Return the [x, y] coordinate for the center point of the cell that contains the specified text.  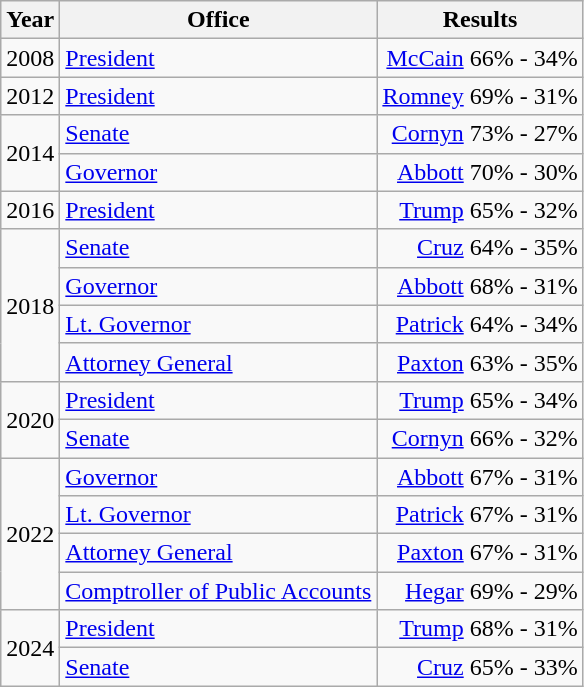
Romney 69% - 31% [480, 96]
Abbott 67% - 31% [480, 477]
Comptroller of Public Accounts [218, 591]
2018 [30, 305]
Trump 68% - 31% [480, 629]
Year [30, 20]
Patrick 64% - 34% [480, 324]
2024 [30, 648]
2020 [30, 419]
Patrick 67% - 31% [480, 515]
Office [218, 20]
McCain 66% - 34% [480, 58]
Trump 65% - 34% [480, 400]
Trump 65% - 32% [480, 210]
Cornyn 66% - 32% [480, 438]
Abbott 70% - 30% [480, 172]
Cruz 64% - 35% [480, 248]
2008 [30, 58]
Cornyn 73% - 27% [480, 134]
Abbott 68% - 31% [480, 286]
2022 [30, 534]
Cruz 65% - 33% [480, 667]
2012 [30, 96]
Results [480, 20]
2016 [30, 210]
Paxton 67% - 31% [480, 553]
Hegar 69% - 29% [480, 591]
2014 [30, 153]
Paxton 63% - 35% [480, 362]
